Scan for the cell matching the given text and deliver its [X, Y] coordinate at center. 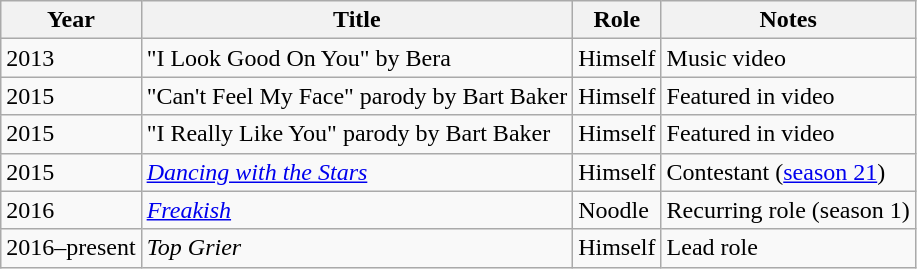
2016–present [71, 248]
Dancing with the Stars [357, 172]
Top Grier [357, 248]
Recurring role (season 1) [788, 210]
2016 [71, 210]
Contestant (season 21) [788, 172]
Noodle [617, 210]
Notes [788, 20]
Title [357, 20]
Music video [788, 58]
Freakish [357, 210]
"I Really Like You" parody by Bart Baker [357, 134]
Lead role [788, 248]
Role [617, 20]
"Can't Feel My Face" parody by Bart Baker [357, 96]
"I Look Good On You" by Bera [357, 58]
2013 [71, 58]
Year [71, 20]
